Extract the [x, y] coordinate from the center of the cell holding the provided text.  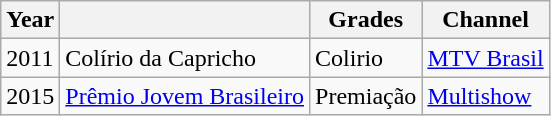
Premiação [366, 96]
Channel [486, 20]
Colírio da Capricho [185, 58]
Grades [366, 20]
Colirio [366, 58]
2015 [30, 96]
Year [30, 20]
MTV Brasil [486, 58]
2011 [30, 58]
Prêmio Jovem Brasileiro [185, 96]
Multishow [486, 96]
